For the text-containing cell, return its midpoint in [x, y] coordinate format. 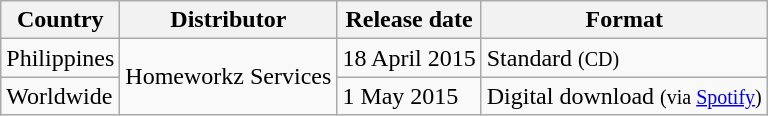
18 April 2015 [409, 58]
Digital download (via Spotify) [624, 96]
Distributor [228, 20]
Release date [409, 20]
1 May 2015 [409, 96]
Country [60, 20]
Philippines [60, 58]
Format [624, 20]
Worldwide [60, 96]
Homeworkz Services [228, 77]
Standard (CD) [624, 58]
